Return the (X, Y) coordinate for the center point of the cell that contains the specified text.  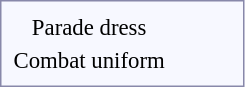
Combat uniform (89, 60)
Parade dress (89, 27)
